Detect which cell encompasses the target text, then output its (x, y) center coordinate. 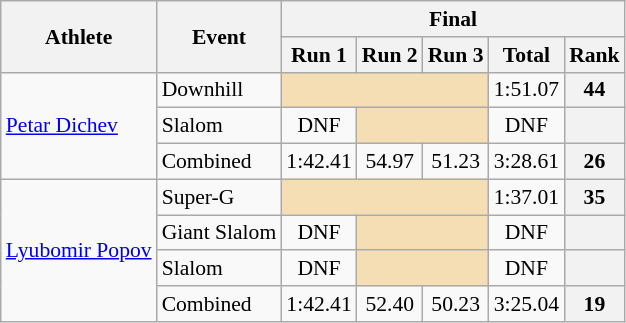
54.97 (390, 162)
35 (594, 197)
50.23 (456, 304)
3:25.04 (526, 304)
Petar Dichev (79, 126)
Run 3 (456, 55)
Run 2 (390, 55)
52.40 (390, 304)
3:28.61 (526, 162)
Event (220, 36)
Downhill (220, 90)
51.23 (456, 162)
Run 1 (318, 55)
Total (526, 55)
26 (594, 162)
44 (594, 90)
19 (594, 304)
Super-G (220, 197)
Rank (594, 55)
1:37.01 (526, 197)
1:51.07 (526, 90)
Athlete (79, 36)
Final (452, 19)
Giant Slalom (220, 233)
Lyubomir Popov (79, 250)
